For the text-containing cell, return its midpoint in [X, Y] coordinate format. 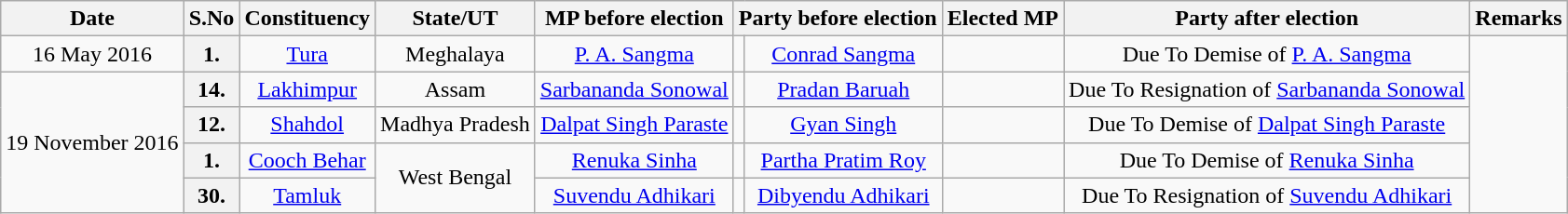
Due To Demise of P. A. Sangma [1267, 54]
30. [211, 195]
Due To Demise of Renuka Sinha [1267, 160]
Renuka Sinha [634, 160]
Elected MP [1002, 19]
West Bengal [456, 178]
Due To Resignation of Sarbananda Sonowal [1267, 89]
Party before election [838, 19]
Remarks [1519, 19]
Dalpat Singh Paraste [634, 125]
Due To Demise of Dalpat Singh Paraste [1267, 125]
Due To Resignation of Suvendu Adhikari [1267, 195]
Gyan Singh [843, 125]
Meghalaya [456, 54]
Tamluk [307, 195]
16 May 2016 [92, 54]
Constituency [307, 19]
P. A. Sangma [634, 54]
Pradan Baruah [843, 89]
Shahdol [307, 125]
Suvendu Adhikari [634, 195]
Party after election [1267, 19]
Tura [307, 54]
19 November 2016 [92, 142]
Date [92, 19]
14. [211, 89]
Conrad Sangma [843, 54]
Partha Pratim Roy [843, 160]
12. [211, 125]
MP before election [634, 19]
Assam [456, 89]
Cooch Behar [307, 160]
S.No [211, 19]
Lakhimpur [307, 89]
Madhya Pradesh [456, 125]
Dibyendu Adhikari [843, 195]
Sarbananda Sonowal [634, 89]
State/UT [456, 19]
